Find where the given text appears and provide that cell's center as [X, Y] coordinate. 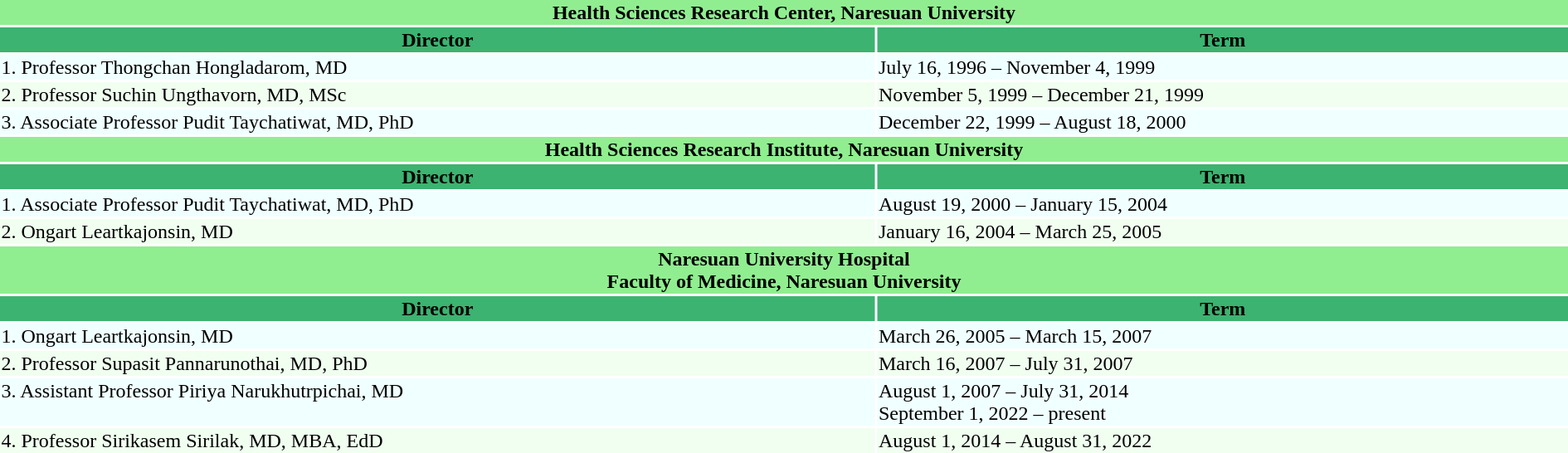
Health Sciences Research Center, Naresuan University [784, 12]
1. Ongart Leartkajonsin, MD [437, 336]
August 1, 2014 – August 31, 2022 [1223, 441]
July 16, 1996 – November 4, 1999 [1223, 67]
1. Professor Thongchan Hongladarom, MD [437, 67]
2. Ongart Leartkajonsin, MD [437, 231]
2. Professor Supasit Pannarunothai, MD, PhD [437, 363]
December 22, 1999 – August 18, 2000 [1223, 122]
2. Professor Suchin Ungthavorn, MD, MSc [437, 95]
3. Assistant Professor Piriya Narukhutrpichai, MD [437, 402]
August 1, 2007 – July 31, 2014 September 1, 2022 – present [1223, 402]
January 16, 2004 – March 25, 2005 [1223, 231]
Health Sciences Research Institute, Naresuan University [784, 149]
August 19, 2000 – January 15, 2004 [1223, 204]
Naresuan University Hospital Faculty of Medicine, Naresuan University [784, 270]
March 16, 2007 – July 31, 2007 [1223, 363]
1. Associate Professor Pudit Taychatiwat, MD, PhD [437, 204]
4. Professor Sirikasem Sirilak, MD, MBA, EdD [437, 441]
March 26, 2005 – March 15, 2007 [1223, 336]
November 5, 1999 – December 21, 1999 [1223, 95]
3. Associate Professor Pudit Taychatiwat, MD, PhD [437, 122]
